Locate the cell with the specified text and output its [x, y] center coordinate. 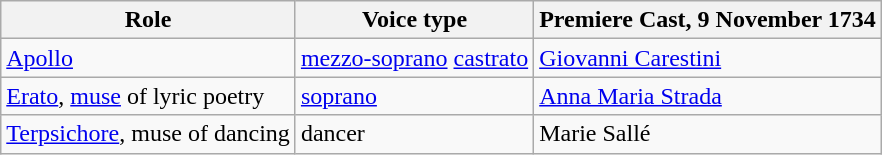
dancer [414, 134]
mezzo-soprano castrato [414, 58]
Apollo [148, 58]
Anna Maria Strada [708, 96]
Marie Sallé [708, 134]
Premiere Cast, 9 November 1734 [708, 20]
Erato, muse of lyric poetry [148, 96]
Terpsichore, muse of dancing [148, 134]
Voice type [414, 20]
soprano [414, 96]
Role [148, 20]
Giovanni Carestini [708, 58]
